Extract the [X, Y] coordinate from the center of the cell holding the provided text.  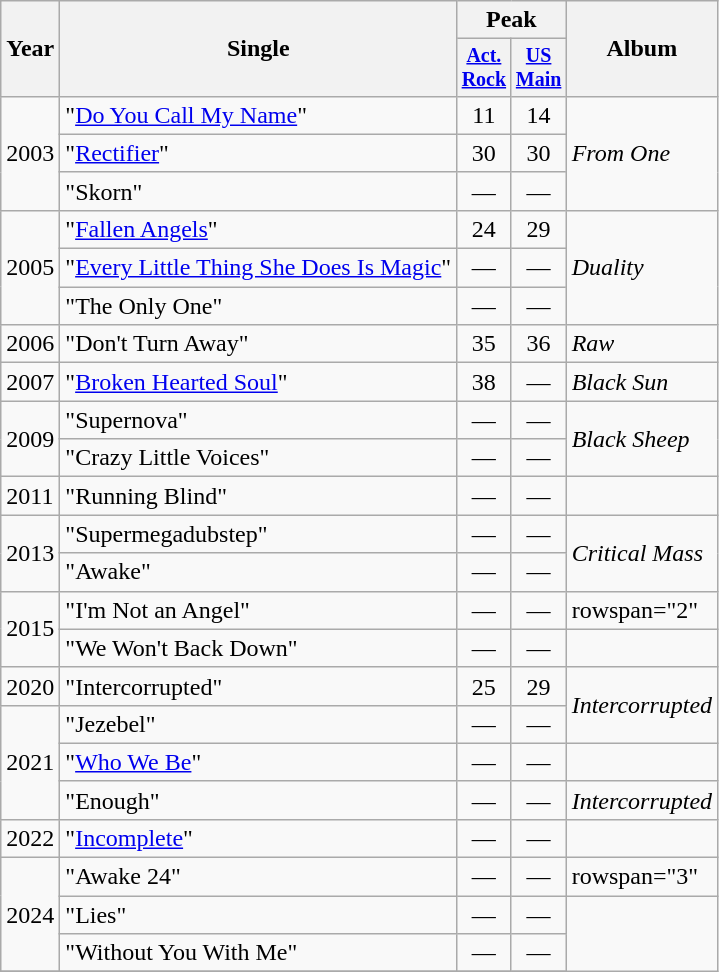
38 [484, 382]
2013 [30, 553]
"We Won't Back Down" [258, 648]
35 [484, 344]
Black Sheep [642, 439]
"Jezebel" [258, 724]
2011 [30, 496]
Critical Mass [642, 553]
"Fallen Angels" [258, 229]
"Every Little Thing She Does Is Magic" [258, 268]
"Running Blind" [258, 496]
2021 [30, 762]
2022 [30, 838]
"Awake 24" [258, 877]
Black Sun [642, 382]
Album [642, 49]
"Enough" [258, 800]
"Broken Hearted Soul" [258, 382]
"Rectifier" [258, 153]
"The Only One" [258, 306]
2003 [30, 153]
"Incomplete" [258, 838]
25 [484, 686]
14 [538, 115]
rowspan="2" [642, 610]
Act.Rock [484, 68]
2020 [30, 686]
2007 [30, 382]
"Crazy Little Voices" [258, 458]
USMain [538, 68]
11 [484, 115]
"Lies" [258, 915]
36 [538, 344]
2024 [30, 915]
"Supernova" [258, 420]
"Don't Turn Away" [258, 344]
2015 [30, 629]
"Awake" [258, 572]
rowspan="3" [642, 877]
24 [484, 229]
"Who We Be" [258, 762]
"Supermegadubstep" [258, 534]
From One [642, 153]
"Without You With Me" [258, 953]
2005 [30, 267]
Duality [642, 267]
"Intercorrupted" [258, 686]
Peak [512, 20]
Single [258, 49]
"Do You Call My Name" [258, 115]
Year [30, 49]
2009 [30, 439]
Raw [642, 344]
"I'm Not an Angel" [258, 610]
2006 [30, 344]
"Skorn" [258, 191]
